Find where the given text appears and provide that cell's center as [x, y] coordinate. 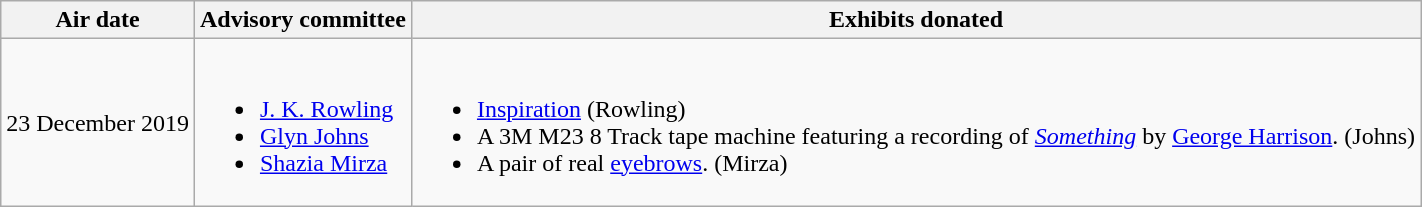
Advisory committee [302, 20]
Air date [98, 20]
J. K. RowlingGlyn JohnsShazia Mirza [302, 122]
Exhibits donated [916, 20]
23 December 2019 [98, 122]
Inspiration (Rowling)A 3M M23 8 Track tape machine featuring a recording of Something by George Harrison. (Johns)A pair of real eyebrows. (Mirza) [916, 122]
